From the cell containing the given text, extract its center point as [x, y] coordinate. 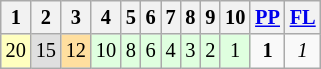
12 [76, 51]
5 [131, 17]
20 [16, 51]
FL [303, 17]
9 [210, 17]
7 [171, 17]
PP [268, 17]
15 [46, 51]
